Identify which cell holds the provided text, then report its (X, Y) central coordinate. 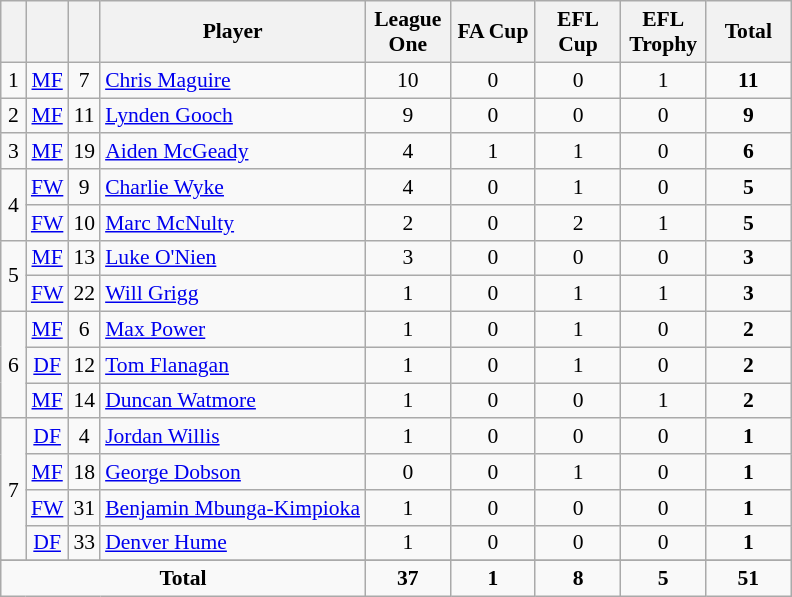
Jordan Willis (232, 437)
13 (84, 258)
Will Grigg (232, 294)
33 (84, 543)
22 (84, 294)
Tom Flanagan (232, 365)
Marc McNulty (232, 223)
Max Power (232, 330)
Duncan Watmore (232, 401)
12 (84, 365)
Lynden Gooch (232, 116)
FA Cup (492, 32)
51 (748, 579)
14 (84, 401)
EFL Trophy (664, 32)
31 (84, 508)
19 (84, 152)
Aiden McGeady (232, 152)
8 (578, 579)
Player (232, 32)
Luke O'Nien (232, 258)
Benjamin Mbunga-Kimpioka (232, 508)
18 (84, 472)
Charlie Wyke (232, 187)
George Dobson (232, 472)
Chris Maguire (232, 80)
EFL Cup (578, 32)
37 (408, 579)
Denver Hume (232, 543)
League One (408, 32)
